Determine the (x, y) coordinate at the center of the cell enclosing the given text.  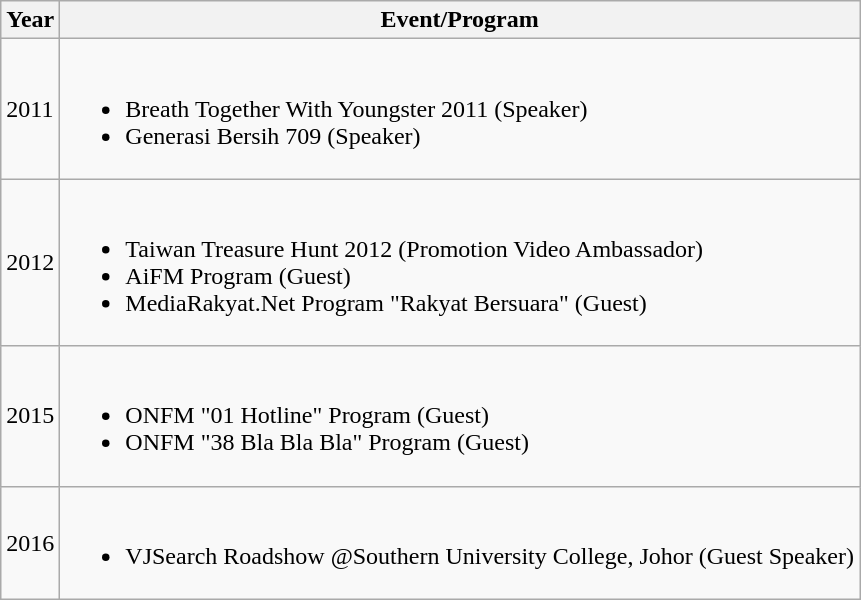
2011 (30, 109)
2015 (30, 416)
VJSearch Roadshow @Southern University College, Johor (Guest Speaker) (460, 542)
Year (30, 20)
Taiwan Treasure Hunt 2012 (Promotion Video Ambassador)AiFM Program (Guest)MediaRakyat.Net Program "Rakyat Bersuara" (Guest) (460, 262)
2012 (30, 262)
2016 (30, 542)
Breath Together With Youngster 2011 (Speaker)Generasi Bersih 709 (Speaker) (460, 109)
ONFM "01 Hotline" Program (Guest)ONFM "38 Bla Bla Bla" Program (Guest) (460, 416)
Event/Program (460, 20)
